Determine the (X, Y) coordinate at the center of the cell enclosing the given text.  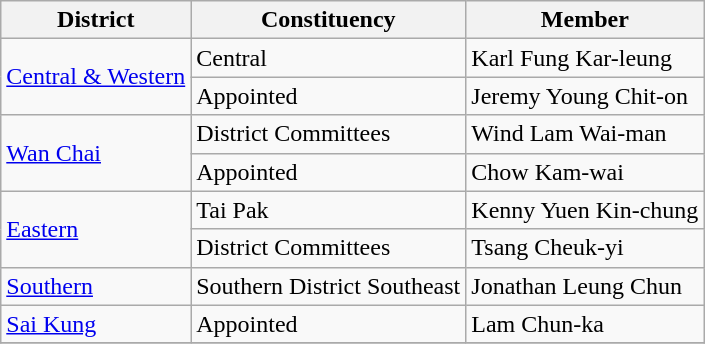
Jonathan Leung Chun (585, 286)
Constituency (328, 20)
Southern (96, 286)
Karl Fung Kar-leung (585, 58)
Central & Western (96, 77)
Central (328, 58)
Eastern (96, 229)
Sai Kung (96, 324)
District (96, 20)
Tsang Cheuk-yi (585, 248)
Jeremy Young Chit-on (585, 96)
Member (585, 20)
Wind Lam Wai-man (585, 134)
Chow Kam-wai (585, 172)
Tai Pak (328, 210)
Southern District Southeast (328, 286)
Kenny Yuen Kin-chung (585, 210)
Wan Chai (96, 153)
Lam Chun-ka (585, 324)
